Output the (x, y) coordinate of the center of the cell containing the given text.  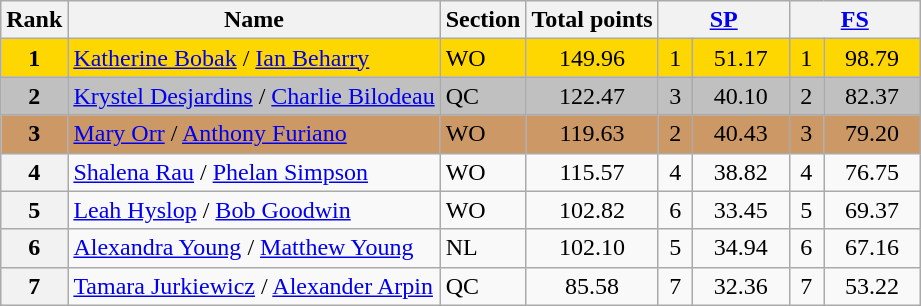
51.17 (740, 58)
NL (483, 248)
34.94 (740, 248)
Shalena Rau / Phelan Simpson (254, 172)
38.82 (740, 172)
76.75 (872, 172)
122.47 (592, 96)
Leah Hyslop / Bob Goodwin (254, 210)
SP (724, 20)
119.63 (592, 134)
Mary Orr / Anthony Furiano (254, 134)
40.10 (740, 96)
69.37 (872, 210)
Rank (34, 20)
79.20 (872, 134)
Total points (592, 20)
40.43 (740, 134)
67.16 (872, 248)
149.96 (592, 58)
53.22 (872, 286)
33.45 (740, 210)
32.36 (740, 286)
Krystel Desjardins / Charlie Bilodeau (254, 96)
102.82 (592, 210)
115.57 (592, 172)
Section (483, 20)
Name (254, 20)
85.58 (592, 286)
98.79 (872, 58)
82.37 (872, 96)
102.10 (592, 248)
Katherine Bobak / Ian Beharry (254, 58)
Tamara Jurkiewicz / Alexander Arpin (254, 286)
FS (854, 20)
Alexandra Young / Matthew Young (254, 248)
